Locate the cell with the specified text and output its (x, y) center coordinate. 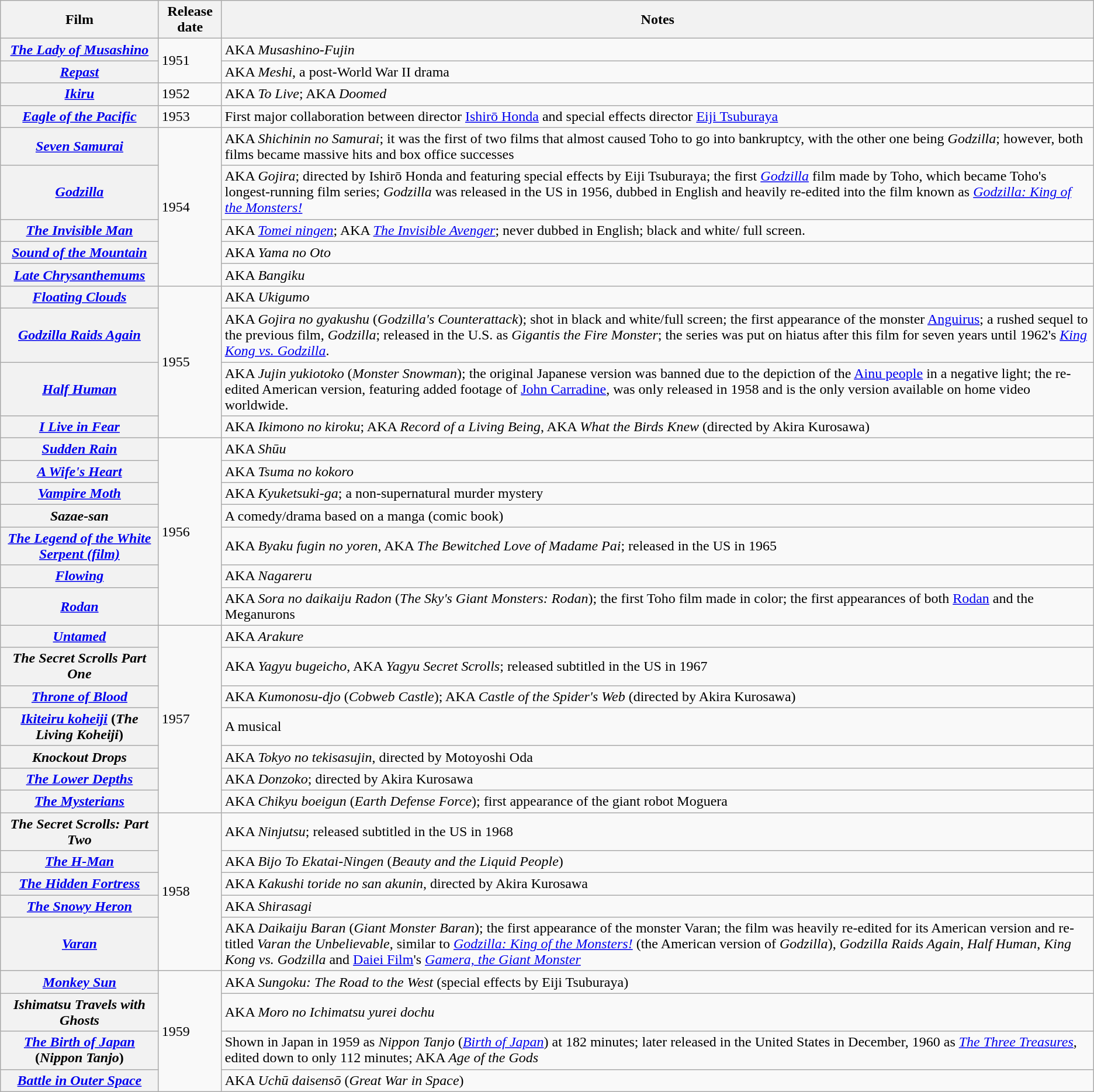
Knockout Drops (79, 757)
1958 (190, 892)
AKA Bangiku (657, 275)
AKA Donzoko; directed by Akira Kurosawa (657, 779)
Sound of the Mountain (79, 252)
Godzilla Raids Again (79, 335)
The H-Man (79, 862)
AKA Chikyu boeigun (Earth Defense Force); first appearance of the giant robot Moguera (657, 801)
Release date (190, 20)
The Lady of Musashino (79, 50)
The Lower Depths (79, 779)
Monkey Sun (79, 982)
1952 (190, 94)
The Legend of the White Serpent (film) (79, 546)
Vampire Moth (79, 494)
A Wife's Heart (79, 472)
A comedy/drama based on a manga (comic book) (657, 516)
AKA Ikimono no kiroku; AKA Record of a Living Being, AKA What the Birds Knew (directed by Akira Kurosawa) (657, 427)
AKA Kakushi toride no san akunin, directed by Akira Kurosawa (657, 884)
Half Human (79, 389)
Rodan (79, 606)
The Secret Scrolls Part One (79, 666)
Flowing (79, 576)
First major collaboration between director Ishirō Honda and special effects director Eiji Tsuburaya (657, 116)
AKA Kyuketsuki-ga; a non-supernatural murder mystery (657, 494)
1953 (190, 116)
The Secret Scrolls: Part Two (79, 831)
Late Chrysanthemums (79, 275)
Godzilla (79, 192)
I Live in Fear (79, 427)
Ikiru (79, 94)
A musical (657, 727)
Sazae-san (79, 516)
Ikiteiru koheiji (The Living Koheiji) (79, 727)
Ishimatsu Travels with Ghosts (79, 1012)
The Snowy Heron (79, 906)
AKA Bijo To Ekatai-Ningen (Beauty and the Liquid People) (657, 862)
AKA Tokyo no tekisasujin, directed by Motoyoshi Oda (657, 757)
1955 (190, 362)
1959 (190, 1031)
Throne of Blood (79, 696)
1951 (190, 61)
The Invisible Man (79, 230)
AKA Uchū daisensō (Great War in Space) (657, 1080)
AKA Nagareru (657, 576)
AKA To Live; AKA Doomed (657, 94)
AKA Ninjutsu; released subtitled in the US in 1968 (657, 831)
AKA Musashino-Fujin (657, 50)
AKA Yama no Oto (657, 252)
AKA Kumonosu-djo (Cobweb Castle); AKA Castle of the Spider's Web (directed by Akira Kurosawa) (657, 696)
AKA Shirasagi (657, 906)
Repast (79, 72)
Seven Samurai (79, 146)
The Mysterians (79, 801)
1956 (190, 532)
AKA Ukigumo (657, 297)
AKA Meshi, a post-World War II drama (657, 72)
AKA Sungoku: The Road to the West (special effects by Eiji Tsuburaya) (657, 982)
AKA Yagyu bugeicho, AKA Yagyu Secret Scrolls; released subtitled in the US in 1967 (657, 666)
Notes (657, 20)
AKA Tomei ningen; AKA The Invisible Avenger; never dubbed in English; black and white/ full screen. (657, 230)
AKA Arakure (657, 636)
1954 (190, 207)
Sudden Rain (79, 449)
AKA Tsuma no kokoro (657, 472)
Varan (79, 944)
Film (79, 20)
Eagle of the Pacific (79, 116)
Floating Clouds (79, 297)
The Birth of Japan (Nippon Tanjo) (79, 1051)
AKA Byaku fugin no yoren, AKA The Bewitched Love of Madame Pai; released in the US in 1965 (657, 546)
AKA Shūu (657, 449)
Battle in Outer Space (79, 1080)
The Hidden Fortress (79, 884)
1957 (190, 719)
AKA Moro no Ichimatsu yurei dochu (657, 1012)
Untamed (79, 636)
